Find where the given text appears and provide that cell's center as (X, Y) coordinate. 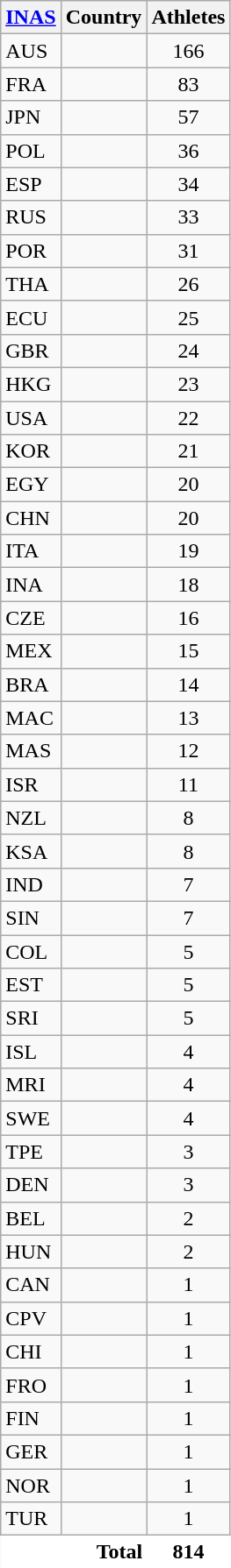
814 (188, 1551)
GBR (31, 351)
CHI (31, 1352)
24 (188, 351)
CAN (31, 1285)
CZE (31, 618)
18 (188, 585)
23 (188, 384)
57 (188, 117)
HUN (31, 1252)
21 (188, 451)
KSA (31, 851)
MAS (31, 751)
SWE (31, 1118)
TUR (31, 1519)
RUS (31, 217)
13 (188, 718)
EGY (31, 485)
MAC (31, 718)
COL (31, 951)
THA (31, 284)
BEL (31, 1218)
19 (188, 551)
16 (188, 618)
INA (31, 585)
31 (188, 251)
MEX (31, 651)
ISR (31, 784)
CPV (31, 1318)
15 (188, 651)
22 (188, 418)
EST (31, 985)
KOR (31, 451)
12 (188, 751)
Country (104, 18)
SRI (31, 1018)
36 (188, 151)
FRO (31, 1385)
11 (188, 784)
POL (31, 151)
166 (188, 51)
33 (188, 217)
14 (188, 685)
ISL (31, 1052)
ITA (31, 551)
FIN (31, 1418)
FRA (31, 84)
ECU (31, 317)
GER (31, 1451)
ESP (31, 184)
34 (188, 184)
Total (74, 1551)
DEN (31, 1185)
BRA (31, 685)
POR (31, 251)
25 (188, 317)
AUS (31, 51)
USA (31, 418)
JPN (31, 117)
CHN (31, 518)
83 (188, 84)
INAS (31, 18)
HKG (31, 384)
26 (188, 284)
Athletes (188, 18)
NOR (31, 1486)
NZL (31, 818)
TPE (31, 1152)
SIN (31, 918)
IND (31, 884)
MRI (31, 1085)
